Capture the cell that displays the provided text and extract its [x, y] central coordinate. 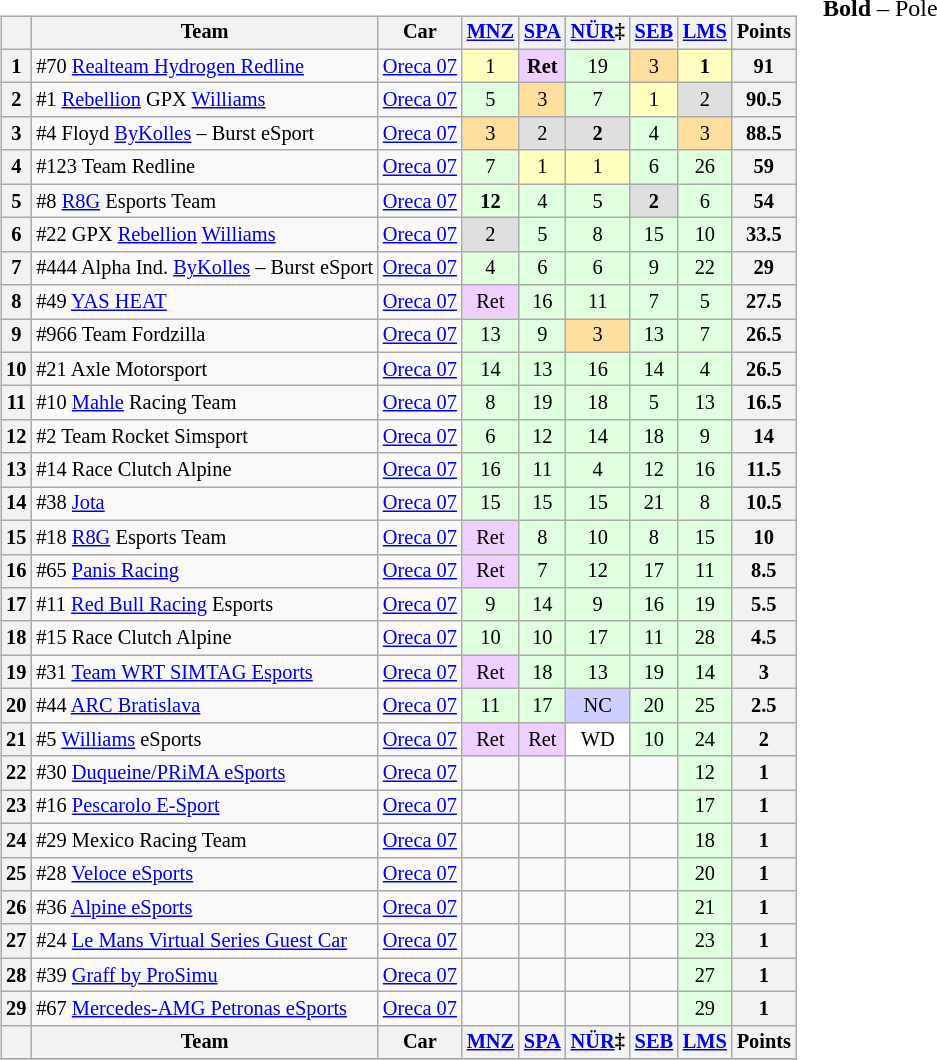
#31 Team WRT SIMTAG Esports [204, 672]
#10 Mahle Racing Team [204, 403]
#44 ARC Bratislava [204, 706]
33.5 [764, 235]
#966 Team Fordzilla [204, 336]
#67 Mercedes-AMG Petronas eSports [204, 1009]
11.5 [764, 470]
#16 Pescarolo E-Sport [204, 807]
#15 Race Clutch Alpine [204, 638]
5.5 [764, 605]
#5 Williams eSports [204, 739]
#29 Mexico Racing Team [204, 840]
27.5 [764, 302]
88.5 [764, 134]
#36 Alpine eSports [204, 908]
#24 Le Mans Virtual Series Guest Car [204, 941]
8.5 [764, 571]
#39 Graff by ProSimu [204, 975]
#11 Red Bull Racing Esports [204, 605]
91 [764, 66]
#22 GPX Rebellion Williams [204, 235]
NC [598, 706]
16.5 [764, 403]
90.5 [764, 100]
#4 Floyd ByKolles – Burst eSport [204, 134]
#14 Race Clutch Alpine [204, 470]
#18 R8G Esports Team [204, 537]
#2 Team Rocket Simsport [204, 437]
WD [598, 739]
59 [764, 167]
#30 Duqueine/PRiMA eSports [204, 773]
#28 Veloce eSports [204, 874]
10.5 [764, 504]
#38 Jota [204, 504]
4.5 [764, 638]
#65 Panis Racing [204, 571]
#49 YAS HEAT [204, 302]
54 [764, 201]
#123 Team Redline [204, 167]
#21 Axle Motorsport [204, 369]
2.5 [764, 706]
#70 Realteam Hydrogen Redline [204, 66]
#8 R8G Esports Team [204, 201]
#444 Alpha Ind. ByKolles – Burst eSport [204, 268]
#1 Rebellion GPX Williams [204, 100]
